Identify which cell holds the provided text, then report its [X, Y] central coordinate. 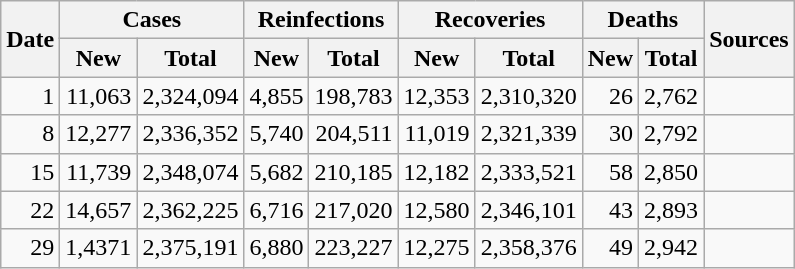
49 [610, 248]
2,375,191 [190, 248]
2,942 [672, 248]
6,716 [276, 210]
30 [610, 134]
2,762 [672, 96]
1,4371 [98, 248]
2,893 [672, 210]
2,333,521 [528, 172]
210,185 [354, 172]
2,348,074 [190, 172]
22 [30, 210]
2,850 [672, 172]
11,019 [436, 134]
12,277 [98, 134]
Reinfections [321, 20]
58 [610, 172]
6,880 [276, 248]
5,682 [276, 172]
43 [610, 210]
15 [30, 172]
14,657 [98, 210]
12,275 [436, 248]
Date [30, 39]
5,740 [276, 134]
217,020 [354, 210]
29 [30, 248]
11,063 [98, 96]
Cases [152, 20]
11,739 [98, 172]
12,353 [436, 96]
2,362,225 [190, 210]
2,358,376 [528, 248]
2,310,320 [528, 96]
2,346,101 [528, 210]
8 [30, 134]
12,580 [436, 210]
Sources [750, 39]
204,511 [354, 134]
Recoveries [490, 20]
12,182 [436, 172]
2,324,094 [190, 96]
198,783 [354, 96]
2,792 [672, 134]
26 [610, 96]
1 [30, 96]
4,855 [276, 96]
223,227 [354, 248]
Deaths [642, 20]
2,336,352 [190, 134]
2,321,339 [528, 134]
